Extract the (x, y) coordinate from the center of the cell holding the provided text.  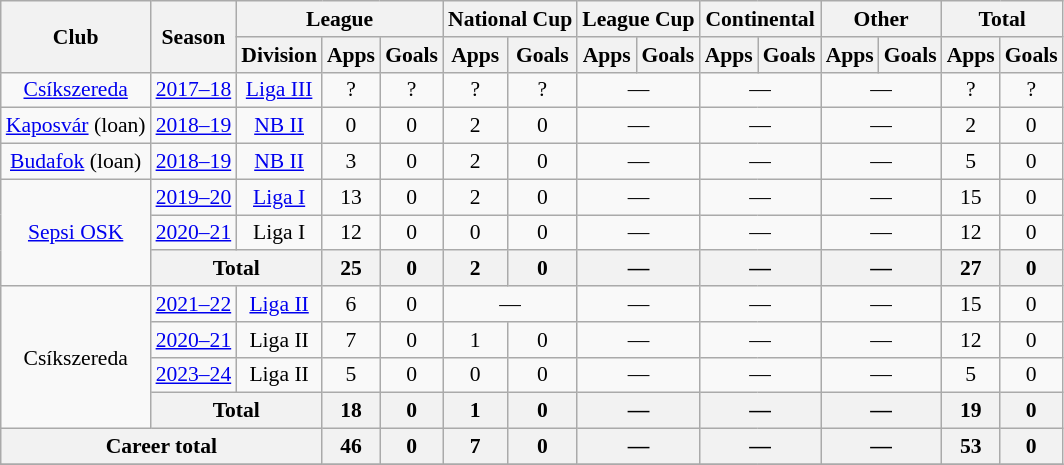
3 (351, 162)
Sepsi OSK (76, 232)
League Cup (638, 19)
46 (351, 447)
2023–24 (194, 375)
2017–18 (194, 90)
2019–20 (194, 197)
Division (279, 55)
18 (351, 411)
Other (882, 19)
Season (194, 36)
Continental (760, 19)
Budafok (loan) (76, 162)
League (340, 19)
25 (351, 269)
2021–22 (194, 304)
27 (971, 269)
6 (351, 304)
Kaposvár (loan) (76, 126)
Liga III (279, 90)
National Cup (510, 19)
Career total (162, 447)
53 (971, 447)
19 (971, 411)
13 (351, 197)
Club (76, 36)
